Identify which cell holds the provided text, then report its (X, Y) central coordinate. 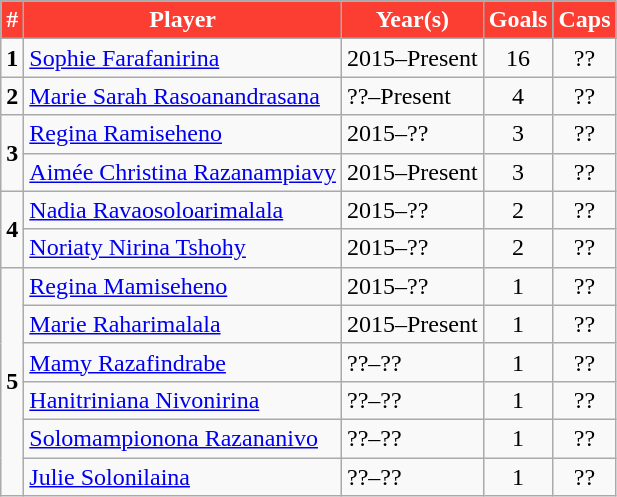
16 (518, 58)
Marie Raharimalala (183, 324)
Regina Ramiseheno (183, 134)
Goals (518, 20)
Year(s) (412, 20)
# (12, 20)
Player (183, 20)
Noriaty Nirina Tshohy (183, 248)
5 (12, 381)
Caps (584, 20)
Hanitriniana Nivonirina (183, 400)
Marie Sarah Rasoanandrasana (183, 96)
Solomampionona Razananivo (183, 438)
Regina Mamiseheno (183, 286)
Mamy Razafindrabe (183, 362)
Aimée Christina Razanampiavy (183, 172)
Julie Solonilaina (183, 477)
Nadia Ravaosoloarimalala (183, 210)
Sophie Farafanirina (183, 58)
??–Present (412, 96)
